From the cell containing the given text, extract its center point as (x, y) coordinate. 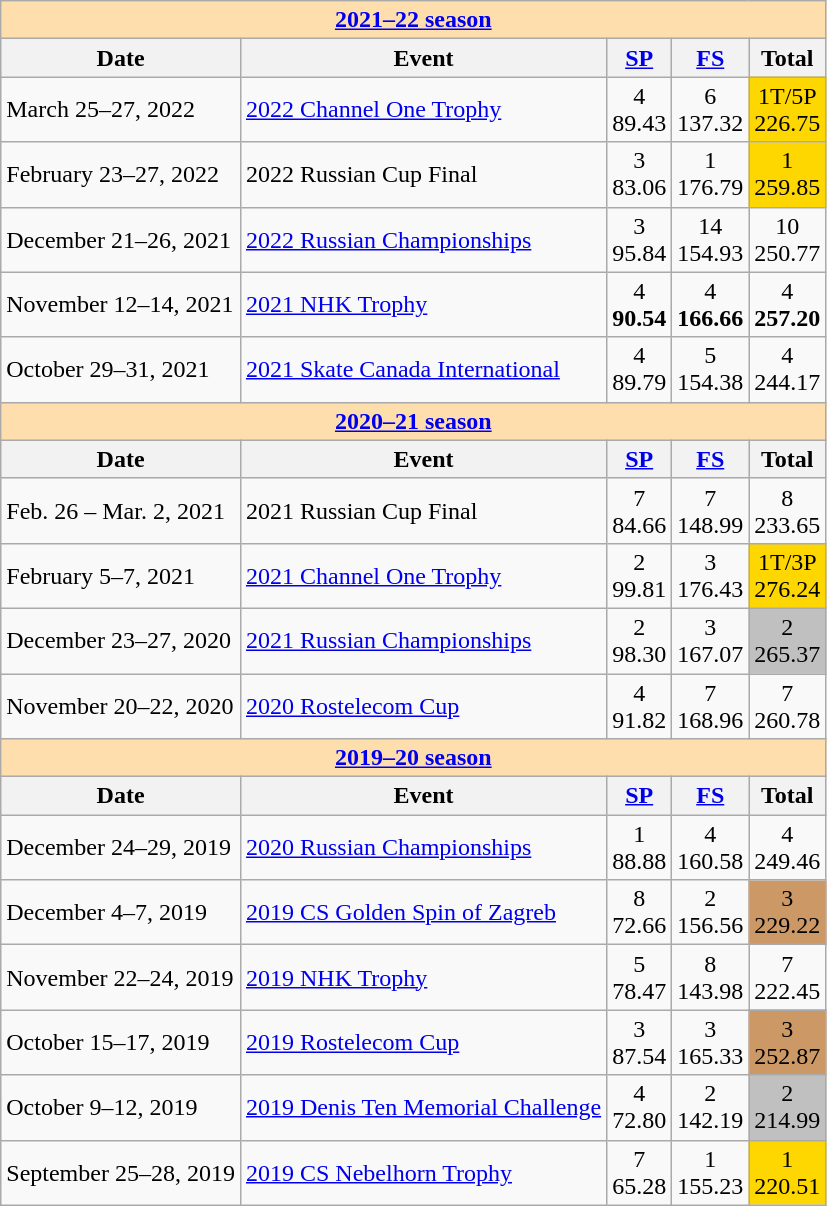
8 233.65 (788, 510)
November 20–22, 2020 (121, 706)
6 137.32 (710, 110)
8 72.66 (640, 912)
4 89.79 (640, 370)
7 148.99 (710, 510)
5 154.38 (710, 370)
2021–22 season (414, 20)
2021 Russian Championships (423, 640)
2021 NHK Trophy (423, 304)
December 23–27, 2020 (121, 640)
1 176.79 (710, 174)
7 260.78 (788, 706)
October 9–12, 2019 (121, 1108)
November 22–24, 2019 (121, 978)
2020 Russian Championships (423, 848)
7 84.66 (640, 510)
10 250.77 (788, 240)
3 87.54 (640, 1042)
3 229.22 (788, 912)
14 154.93 (710, 240)
1 259.85 (788, 174)
7 65.28 (640, 1172)
4 72.80 (640, 1108)
4 166.66 (710, 304)
2019 Rostelecom Cup (423, 1042)
2019 Denis Ten Memorial Challenge (423, 1108)
5 78.47 (640, 978)
Feb. 26 – Mar. 2, 2021 (121, 510)
4 90.54 (640, 304)
2019 NHK Trophy (423, 978)
December 24–29, 2019 (121, 848)
2021 Channel One Trophy (423, 576)
2022 Russian Championships (423, 240)
3 95.84 (640, 240)
December 4–7, 2019 (121, 912)
4 257.20 (788, 304)
7 168.96 (710, 706)
4 244.17 (788, 370)
2 98.30 (640, 640)
October 15–17, 2019 (121, 1042)
2021 Russian Cup Final (423, 510)
2021 Skate Canada International (423, 370)
2022 Russian Cup Final (423, 174)
September 25–28, 2019 (121, 1172)
2022 Channel One Trophy (423, 110)
2020 Rostelecom Cup (423, 706)
2 265.37 (788, 640)
2 214.99 (788, 1108)
7 222.45 (788, 978)
October 29–31, 2021 (121, 370)
8 143.98 (710, 978)
2019 CS Nebelhorn Trophy (423, 1172)
February 5–7, 2021 (121, 576)
2 142.19 (710, 1108)
March 25–27, 2022 (121, 110)
2 156.56 (710, 912)
1 220.51 (788, 1172)
2019 CS Golden Spin of Zagreb (423, 912)
1 88.88 (640, 848)
3 165.33 (710, 1042)
1T/5P 226.75 (788, 110)
4 160.58 (710, 848)
3 176.43 (710, 576)
3 83.06 (640, 174)
4 249.46 (788, 848)
3 167.07 (710, 640)
3 252.87 (788, 1042)
February 23–27, 2022 (121, 174)
2019–20 season (414, 758)
1 155.23 (710, 1172)
November 12–14, 2021 (121, 304)
4 89.43 (640, 110)
December 21–26, 2021 (121, 240)
2020–21 season (414, 421)
2 99.81 (640, 576)
1T/3P 276.24 (788, 576)
4 91.82 (640, 706)
